Return [X, Y] of the center of cell containing provided text 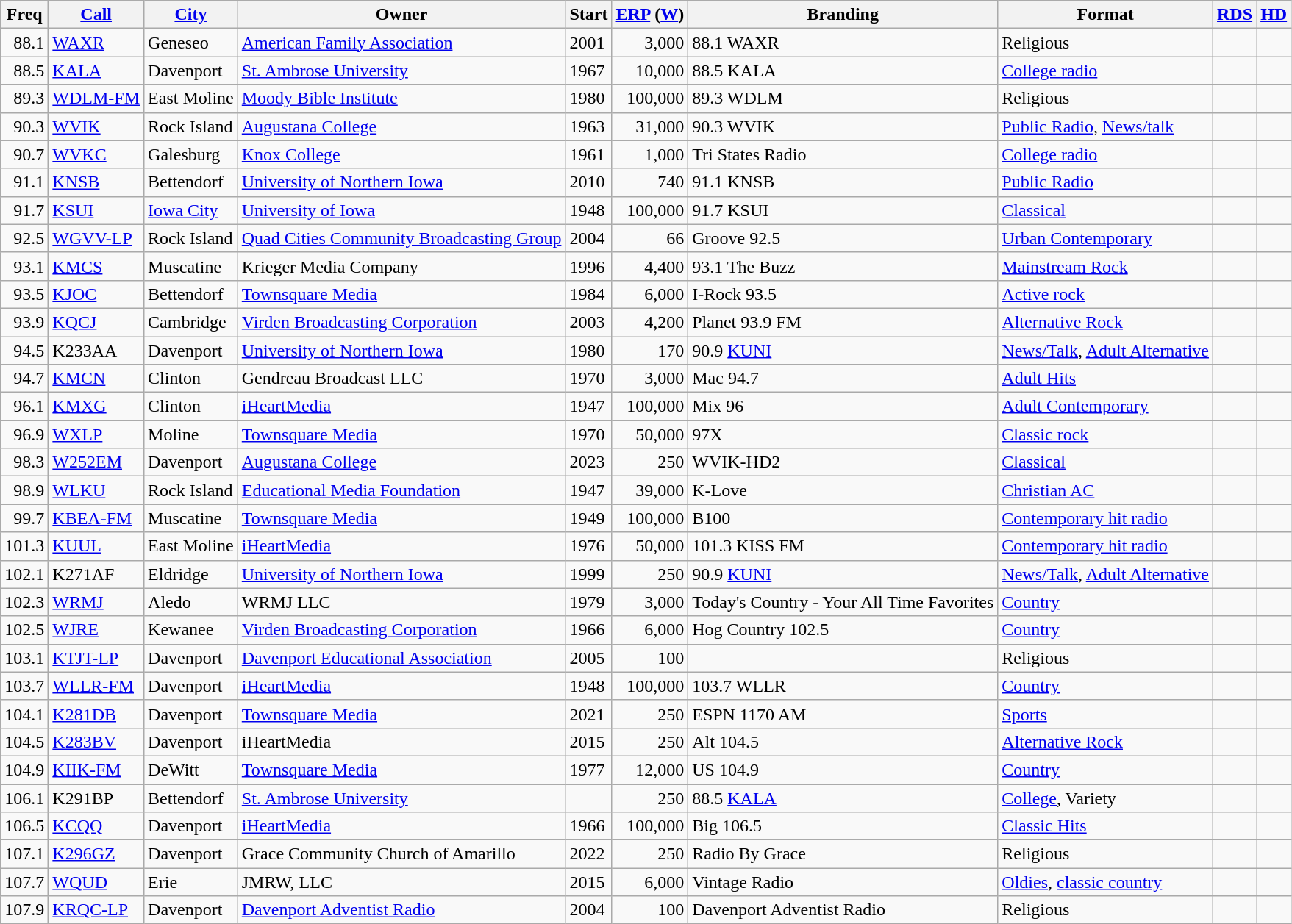
98.3 [25, 462]
99.7 [25, 518]
Classic Hits [1106, 826]
93.9 [25, 322]
1,000 [650, 154]
KQCJ [96, 322]
31,000 [650, 126]
96.1 [25, 407]
DeWitt [191, 770]
Public Radio, News/talk [1106, 126]
Eldridge [191, 574]
93.1 The Buzz [843, 266]
W252EM [96, 462]
Call [96, 15]
104.1 [25, 714]
Tri States Radio [843, 154]
101.3 KISS FM [843, 546]
Planet 93.9 FM [843, 322]
Knox College [401, 154]
1961 [588, 154]
JMRW, LLC [401, 882]
KSUI [96, 210]
104.9 [25, 770]
91.1 KNSB [843, 182]
96.9 [25, 434]
Davenport Educational Association [401, 658]
Moline [191, 434]
93.5 [25, 294]
K291BP [96, 798]
1999 [588, 574]
107.1 [25, 854]
WLKU [96, 490]
1976 [588, 546]
KMCS [96, 266]
Cambridge [191, 322]
Erie [191, 882]
HD [1274, 15]
Branding [843, 15]
170 [650, 351]
KJOC [96, 294]
4,400 [650, 266]
101.3 [25, 546]
WAXR [96, 43]
Classic rock [1106, 434]
Grace Community Church of Amarillo [401, 854]
91.1 [25, 182]
91.7 [25, 210]
88.1 WAXR [843, 43]
4,200 [650, 322]
University of Iowa [401, 210]
Adult Hits [1106, 379]
K233AA [96, 351]
Alt 104.5 [843, 742]
94.5 [25, 351]
WLLR-FM [96, 686]
WVIK [96, 126]
2001 [588, 43]
KCQQ [96, 826]
Hog Country 102.5 [843, 630]
WVIK-HD2 [843, 462]
Public Radio [1106, 182]
107.7 [25, 882]
102.3 [25, 602]
1967 [588, 71]
Mainstream Rock [1106, 266]
Educational Media Foundation [401, 490]
92.5 [25, 238]
WRMJ [96, 602]
Groove 92.5 [843, 238]
KBEA-FM [96, 518]
1984 [588, 294]
1977 [588, 770]
WQUD [96, 882]
Aledo [191, 602]
1996 [588, 266]
103.7 WLLR [843, 686]
88.1 [25, 43]
KMXG [96, 407]
39,000 [650, 490]
107.9 [25, 910]
WXLP [96, 434]
2010 [588, 182]
66 [650, 238]
93.1 [25, 266]
KNSB [96, 182]
102.1 [25, 574]
Urban Contemporary [1106, 238]
102.5 [25, 630]
Big 106.5 [843, 826]
1949 [588, 518]
Krieger Media Company [401, 266]
WVKC [96, 154]
98.9 [25, 490]
US 104.9 [843, 770]
2021 [588, 714]
WRMJ LLC [401, 602]
K283BV [96, 742]
89.3 [25, 99]
WGVV-LP [96, 238]
K281DB [96, 714]
2003 [588, 322]
Moody Bible Institute [401, 99]
94.7 [25, 379]
Christian AC [1106, 490]
American Family Association [401, 43]
Freq [25, 15]
Format [1106, 15]
2022 [588, 854]
Mac 94.7 [843, 379]
106.1 [25, 798]
Galesburg [191, 154]
KALA [96, 71]
ESPN 1170 AM [843, 714]
Quad Cities Community Broadcasting Group [401, 238]
12,000 [650, 770]
KTJT-LP [96, 658]
Radio By Grace [843, 854]
Adult Contemporary [1106, 407]
106.5 [25, 826]
Today's Country - Your All Time Favorites [843, 602]
KMCN [96, 379]
2005 [588, 658]
91.7 KSUI [843, 210]
Mix 96 [843, 407]
KUUL [96, 546]
RDS [1235, 15]
88.5 [25, 71]
College, Variety [1106, 798]
97X [843, 434]
89.3 WDLM [843, 99]
B100 [843, 518]
2023 [588, 462]
103.1 [25, 658]
90.3 WVIK [843, 126]
K-Love [843, 490]
10,000 [650, 71]
1979 [588, 602]
KRQC-LP [96, 910]
Gendreau Broadcast LLC [401, 379]
1963 [588, 126]
104.5 [25, 742]
Sports [1106, 714]
WDLM-FM [96, 99]
740 [650, 182]
Kewanee [191, 630]
K271AF [96, 574]
City [191, 15]
WJRE [96, 630]
KIIK-FM [96, 770]
Active rock [1106, 294]
103.7 [25, 686]
Iowa City [191, 210]
Vintage Radio [843, 882]
Geneseo [191, 43]
I-Rock 93.5 [843, 294]
Start [588, 15]
90.7 [25, 154]
Oldies, classic country [1106, 882]
Owner [401, 15]
90.3 [25, 126]
K296GZ [96, 854]
ERP (W) [650, 15]
